Detect which cell encompasses the target text, then output its (X, Y) center coordinate. 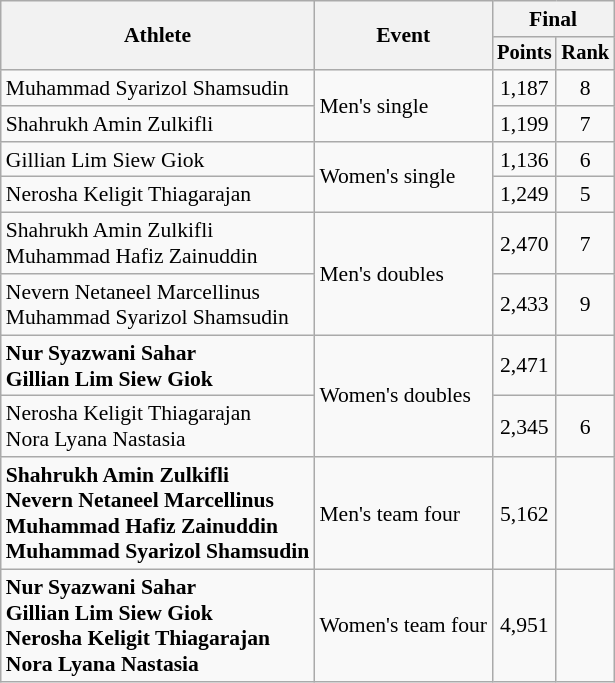
8 (585, 88)
Gillian Lim Siew Giok (158, 160)
4,951 (524, 626)
Muhammad Syarizol Shamsudin (158, 88)
9 (585, 304)
1,199 (524, 124)
Event (403, 36)
Nerosha Keligit Thiagarajan (158, 195)
2,471 (524, 366)
5 (585, 195)
Nur Syazwani SaharGillian Lim Siew Giok (158, 366)
Women's single (403, 178)
1,187 (524, 88)
Nur Syazwani SaharGillian Lim Siew GiokNerosha Keligit ThiagarajanNora Lyana Nastasia (158, 626)
Men's team four (403, 513)
Women's team four (403, 626)
Nerosha Keligit ThiagarajanNora Lyana Nastasia (158, 426)
Men's doubles (403, 274)
2,433 (524, 304)
Women's doubles (403, 396)
Shahrukh Amin ZulkifliNevern Netaneel MarcellinusMuhammad Hafiz ZainuddinMuhammad Syarizol Shamsudin (158, 513)
2,470 (524, 244)
Shahrukh Amin ZulkifliMuhammad Hafiz Zainuddin (158, 244)
2,345 (524, 426)
Men's single (403, 106)
Points (524, 54)
Rank (585, 54)
Athlete (158, 36)
1,136 (524, 160)
Final (553, 19)
1,249 (524, 195)
Shahrukh Amin Zulkifli (158, 124)
Nevern Netaneel MarcellinusMuhammad Syarizol Shamsudin (158, 304)
5,162 (524, 513)
